Extract the (X, Y) coordinate from the center of the cell holding the provided text.  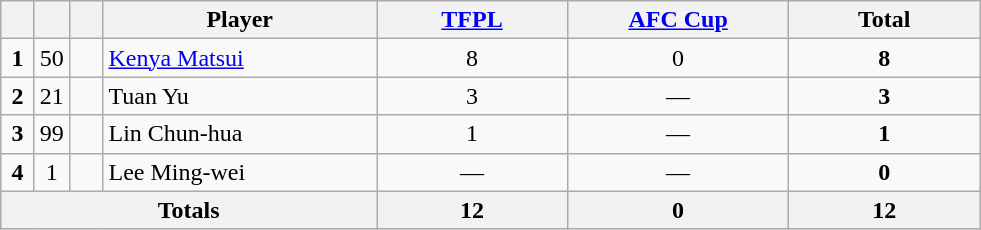
21 (52, 96)
Lin Chun-hua (240, 134)
Totals (189, 210)
50 (52, 58)
AFC Cup (678, 20)
Player (240, 20)
TFPL (472, 20)
Kenya Matsui (240, 58)
Total (884, 20)
4 (18, 172)
99 (52, 134)
Tuan Yu (240, 96)
Lee Ming-wei (240, 172)
2 (18, 96)
